Locate the cell with the specified text and output its (X, Y) center coordinate. 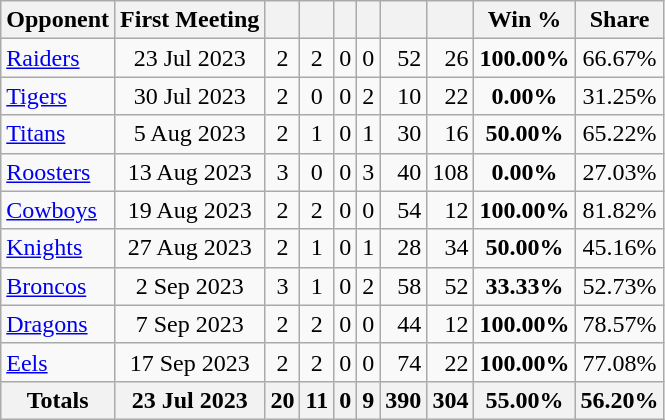
28 (404, 248)
Roosters (58, 172)
Eels (58, 362)
27 Aug 2023 (190, 248)
7 Sep 2023 (190, 324)
26 (450, 58)
9 (368, 400)
Cowboys (58, 210)
33.33% (524, 286)
11 (317, 400)
13 Aug 2023 (190, 172)
Opponent (58, 20)
54 (404, 210)
45.16% (620, 248)
Titans (58, 134)
52.73% (620, 286)
First Meeting (190, 20)
30 Jul 2023 (190, 96)
Knights (58, 248)
55.00% (524, 400)
Share (620, 20)
5 Aug 2023 (190, 134)
40 (404, 172)
81.82% (620, 210)
74 (404, 362)
390 (404, 400)
44 (404, 324)
78.57% (620, 324)
16 (450, 134)
58 (404, 286)
Dragons (58, 324)
27.03% (620, 172)
17 Sep 2023 (190, 362)
10 (404, 96)
304 (450, 400)
19 Aug 2023 (190, 210)
31.25% (620, 96)
30 (404, 134)
Raiders (58, 58)
Tigers (58, 96)
108 (450, 172)
77.08% (620, 362)
66.67% (620, 58)
65.22% (620, 134)
Broncos (58, 286)
Totals (58, 400)
56.20% (620, 400)
20 (282, 400)
2 Sep 2023 (190, 286)
Win % (524, 20)
34 (450, 248)
